From the cell containing the given text, extract its center point as [x, y] coordinate. 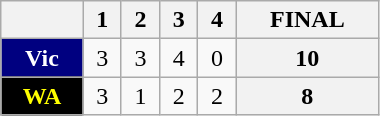
0 [217, 58]
FINAL [307, 20]
8 [307, 96]
10 [307, 58]
Vic [42, 58]
WA [42, 96]
